Identify which cell holds the provided text, then report its [X, Y] central coordinate. 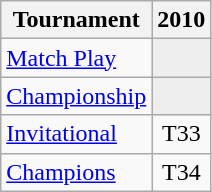
Tournament [76, 20]
T34 [182, 172]
Match Play [76, 58]
2010 [182, 20]
T33 [182, 134]
Champions [76, 172]
Invitational [76, 134]
Championship [76, 96]
